Pinpoint the cell where the given text exists, returning its [X, Y] midpoint coordinate. 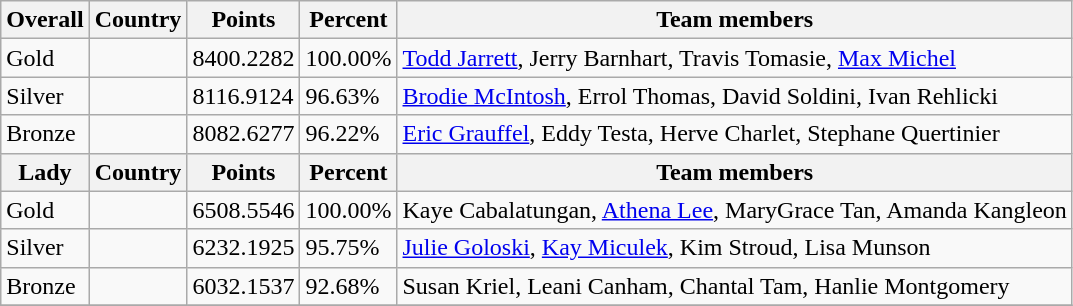
Eric Grauffel, Eddy Testa, Herve Charlet, Stephane Quertinier [734, 134]
95.75% [348, 248]
Julie Goloski, Kay Miculek, Kim Stroud, Lisa Munson [734, 248]
Susan Kriel, Leani Canham, Chantal Tam, Hanlie Montgomery [734, 286]
96.63% [348, 96]
6232.1925 [244, 248]
Brodie McIntosh, Errol Thomas, David Soldini, Ivan Rehlicki [734, 96]
8400.2282 [244, 58]
Kaye Cabalatungan, Athena Lee, MaryGrace Tan, Amanda Kangleon [734, 210]
Overall [45, 20]
Todd Jarrett, Jerry Barnhart, Travis Tomasie, Max Michel [734, 58]
96.22% [348, 134]
92.68% [348, 286]
6032.1537 [244, 286]
6508.5546 [244, 210]
8116.9124 [244, 96]
8082.6277 [244, 134]
Lady [45, 172]
